Identify which cell holds the provided text, then report its [x, y] central coordinate. 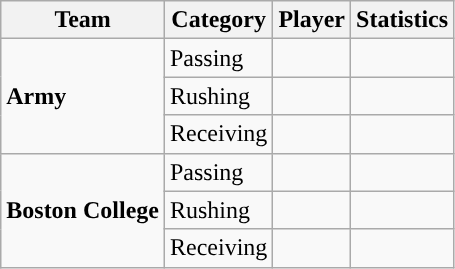
Category [218, 20]
Boston College [83, 210]
Player [312, 20]
Army [83, 96]
Statistics [402, 20]
Team [83, 20]
